Find where the given text appears and provide that cell's center as [X, Y] coordinate. 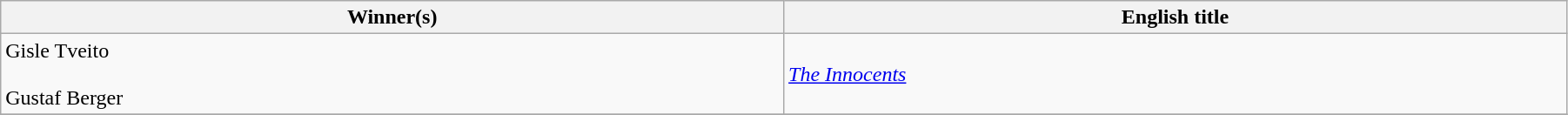
English title [1176, 17]
Gisle Tveito Gustaf Berger [392, 74]
The Innocents [1176, 74]
Winner(s) [392, 17]
